Return the [x, y] coordinate for the center point of the cell that contains the specified text.  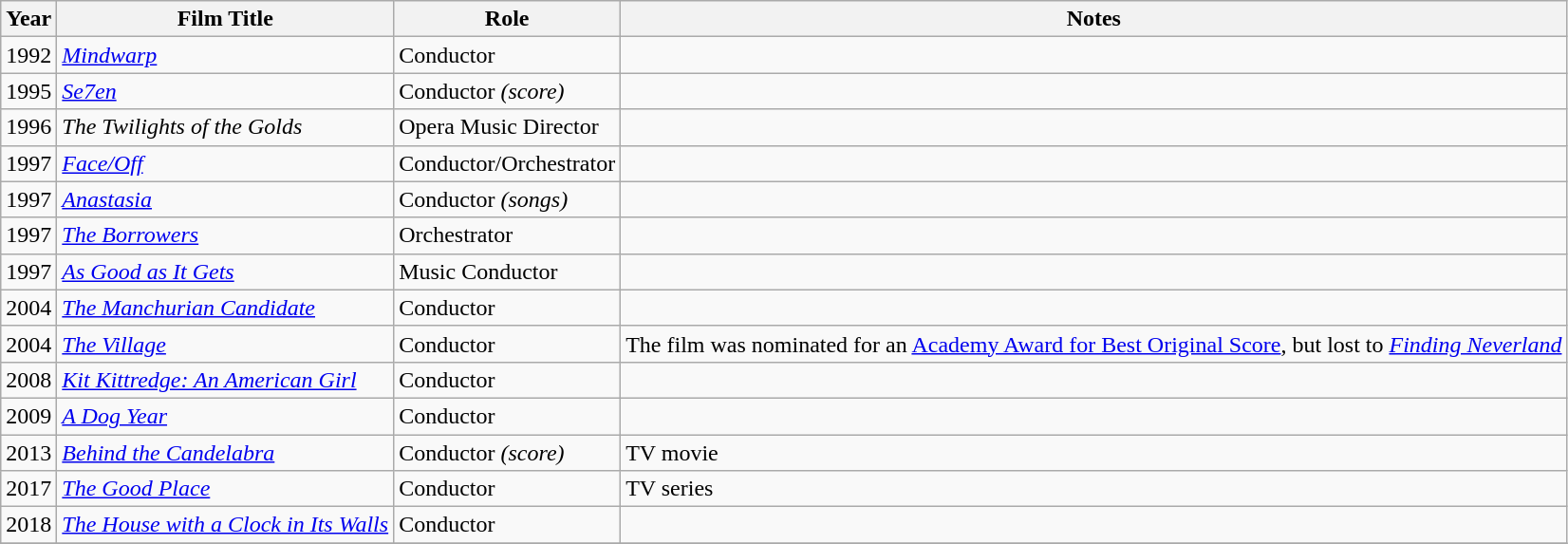
2009 [28, 416]
Film Title [226, 19]
The Borrowers [226, 235]
Year [28, 19]
Face/Off [226, 163]
TV series [1093, 489]
Orchestrator [507, 235]
Se7en [226, 91]
Opera Music Director [507, 127]
The Good Place [226, 489]
A Dog Year [226, 416]
Notes [1093, 19]
Behind the Candelabra [226, 453]
2017 [28, 489]
As Good as It Gets [226, 272]
2013 [28, 453]
Mindwarp [226, 55]
1995 [28, 91]
1996 [28, 127]
Conductor (songs) [507, 199]
Role [507, 19]
Kit Kittredge: An American Girl [226, 380]
Conductor/Orchestrator [507, 163]
Music Conductor [507, 272]
The Manchurian Candidate [226, 308]
2018 [28, 525]
TV movie [1093, 453]
1992 [28, 55]
The House with a Clock in Its Walls [226, 525]
Anastasia [226, 199]
The Twilights of the Golds [226, 127]
2008 [28, 380]
The film was nominated for an Academy Award for Best Original Score, but lost to Finding Neverland [1093, 344]
The Village [226, 344]
